Return [X, Y] of the center of cell containing provided text 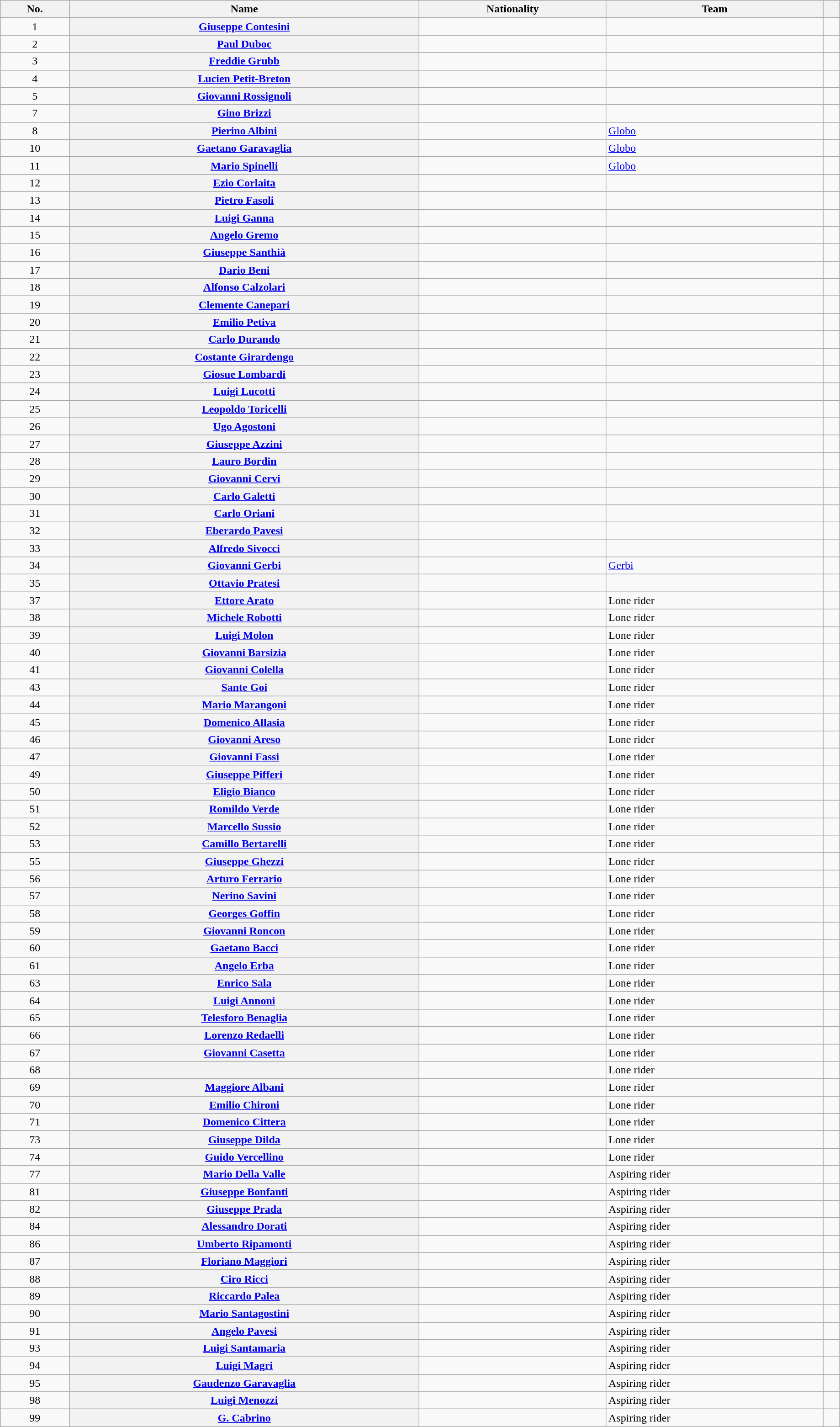
45 [35, 722]
Emilio Petiva [244, 322]
Alessandro Dorati [244, 1226]
Giuseppe Santhià [244, 253]
39 [35, 635]
Ugo Agostoni [244, 426]
Luigi Menozzi [244, 1400]
Giovanni Roncon [244, 931]
Luigi Santamaria [244, 1348]
Mario Santagostini [244, 1313]
Luigi Molon [244, 635]
Giovanni Gerbi [244, 566]
Ciro Ricci [244, 1278]
64 [35, 1000]
98 [35, 1400]
81 [35, 1192]
10 [35, 148]
2 [35, 44]
3 [35, 61]
87 [35, 1261]
Mario Marangoni [244, 705]
27 [35, 444]
Gino Brizzi [244, 113]
Giuseppe Azzini [244, 444]
Freddie Grubb [244, 61]
Ettore Arato [244, 600]
30 [35, 496]
99 [35, 1418]
Guido Vercellino [244, 1157]
40 [35, 652]
35 [35, 583]
Costante Girardengo [244, 357]
Gaetano Bacci [244, 948]
Lauro Bordin [244, 461]
18 [35, 287]
44 [35, 705]
26 [35, 426]
84 [35, 1226]
23 [35, 374]
Giovanni Fassi [244, 757]
43 [35, 687]
41 [35, 670]
Mario Spinelli [244, 165]
Luigi Annoni [244, 1000]
73 [35, 1140]
Gaudenzo Garavaglia [244, 1383]
33 [35, 548]
Giuseppe Pifferi [244, 775]
Name [244, 9]
Pietro Fasoli [244, 200]
G. Cabrino [244, 1418]
20 [35, 322]
74 [35, 1157]
31 [35, 514]
65 [35, 1018]
Giuseppe Dilda [244, 1140]
Leopoldo Toricelli [244, 409]
Lucien Petit-Breton [244, 79]
Domenico Cittera [244, 1122]
37 [35, 600]
1 [35, 27]
Eberardo Pavesi [244, 531]
56 [35, 879]
Floriano Maggiori [244, 1261]
59 [35, 931]
Eligio Bianco [244, 792]
Giovanni Casetta [244, 1052]
19 [35, 305]
13 [35, 200]
Luigi Lucotti [244, 392]
Gaetano Garavaglia [244, 148]
Umberto Ripamonti [244, 1244]
Alfredo Sivocci [244, 548]
Luigi Magri [244, 1366]
Angelo Erba [244, 965]
12 [35, 183]
16 [35, 253]
Georges Goffin [244, 913]
86 [35, 1244]
11 [35, 165]
25 [35, 409]
Angelo Gremo [244, 235]
Luigi Ganna [244, 218]
Riccardo Palea [244, 1296]
49 [35, 775]
Team [715, 9]
Giuseppe Contesini [244, 27]
Telesforo Benaglia [244, 1018]
Giovanni Rossignoli [244, 96]
Gerbi [715, 566]
63 [35, 983]
Giovanni Barsizia [244, 652]
34 [35, 566]
28 [35, 461]
17 [35, 270]
Paul Duboc [244, 44]
Angelo Pavesi [244, 1331]
Domenico Allasia [244, 722]
5 [35, 96]
Giovanni Colella [244, 670]
61 [35, 965]
90 [35, 1313]
Ottavio Pratesi [244, 583]
Carlo Oriani [244, 514]
Giuseppe Bonfanti [244, 1192]
88 [35, 1278]
89 [35, 1296]
Alfonso Calzolari [244, 287]
69 [35, 1087]
71 [35, 1122]
Maggiore Albani [244, 1087]
53 [35, 844]
Pierino Albini [244, 131]
38 [35, 618]
Michele Robotti [244, 618]
94 [35, 1366]
4 [35, 79]
46 [35, 739]
60 [35, 948]
Nerino Savini [244, 896]
Marcello Sussio [244, 827]
Dario Beni [244, 270]
66 [35, 1035]
Arturo Ferrario [244, 879]
77 [35, 1174]
52 [35, 827]
95 [35, 1383]
Clemente Canepari [244, 305]
Camillo Bertarelli [244, 844]
32 [35, 531]
22 [35, 357]
70 [35, 1105]
15 [35, 235]
91 [35, 1331]
Mario Della Valle [244, 1174]
Lorenzo Redaelli [244, 1035]
Carlo Galetti [244, 496]
55 [35, 861]
Giuseppe Prada [244, 1209]
Giosue Lombardi [244, 374]
Giuseppe Ghezzi [244, 861]
67 [35, 1052]
29 [35, 478]
51 [35, 809]
82 [35, 1209]
58 [35, 913]
Sante Goi [244, 687]
Enrico Sala [244, 983]
47 [35, 757]
Emilio Chironi [244, 1105]
57 [35, 896]
Giovanni Cervi [244, 478]
7 [35, 113]
Giovanni Areso [244, 739]
93 [35, 1348]
Romildo Verde [244, 809]
Nationality [512, 9]
14 [35, 218]
8 [35, 131]
50 [35, 792]
68 [35, 1070]
Ezio Corlaita [244, 183]
21 [35, 340]
Carlo Durando [244, 340]
No. [35, 9]
24 [35, 392]
